Extract the [X, Y] coordinate from the center of the cell holding the provided text.  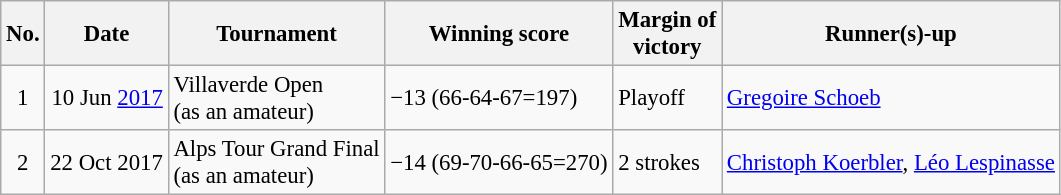
Christoph Koerbler, Léo Lespinasse [892, 162]
2 [23, 162]
Margin ofvictory [668, 34]
10 Jun 2017 [106, 98]
Tournament [276, 34]
−14 (69-70-66-65=270) [499, 162]
1 [23, 98]
No. [23, 34]
22 Oct 2017 [106, 162]
Playoff [668, 98]
2 strokes [668, 162]
Winning score [499, 34]
Gregoire Schoeb [892, 98]
Date [106, 34]
Alps Tour Grand Final(as an amateur) [276, 162]
Villaverde Open(as an amateur) [276, 98]
−13 (66-64-67=197) [499, 98]
Runner(s)-up [892, 34]
